Capture the cell that displays the provided text and extract its (x, y) central coordinate. 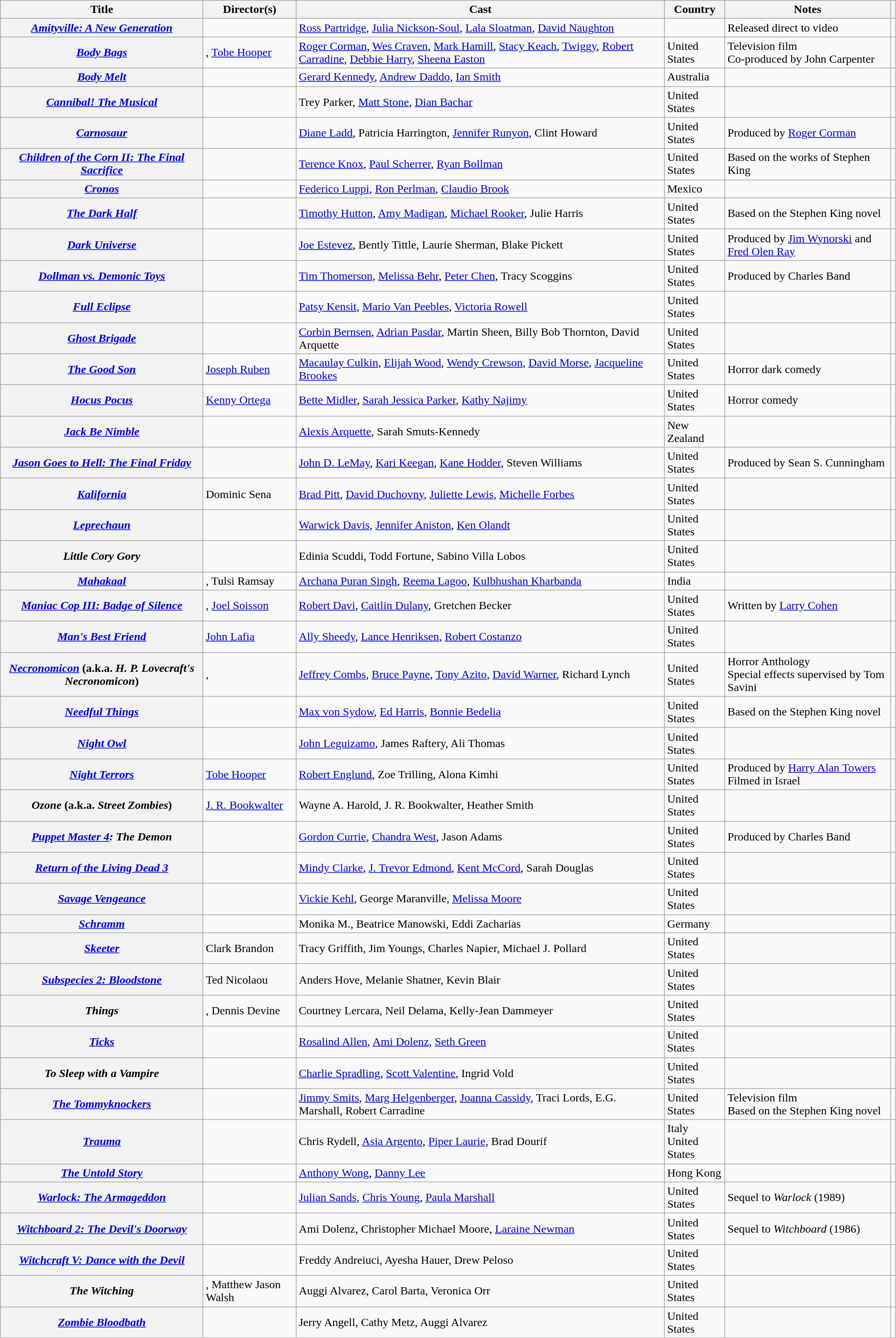
Written by Larry Cohen (807, 605)
, Tulsi Ramsay (249, 581)
ItalyUnited States (694, 1142)
Savage Vengeance (102, 899)
Diane Ladd, Patricia Harrington, Jennifer Runyon, Clint Howard (481, 133)
Leprechaun (102, 525)
Carnosaur (102, 133)
Witchcraft V: Dance with the Devil (102, 1259)
Max von Sydow, Ed Harris, Bonnie Bedelia (481, 712)
Horror dark comedy (807, 370)
Children of the Corn II: The Final Sacrifice (102, 164)
Necronomicon (a.k.a. H. P. Lovecraft's Necronomicon) (102, 674)
Courtney Lercara, Neil Delama, Kelly-Jean Dammeyer (481, 1010)
The Untold Story (102, 1173)
Chris Rydell, Asia Argento, Piper Laurie, Brad Dourif (481, 1142)
Amityville: A New Generation (102, 28)
Clark Brandon (249, 948)
Mahakaal (102, 581)
Jerry Angell, Cathy Metz, Auggi Alvarez (481, 1322)
Sequel to Witchboard (1986) (807, 1229)
Germany (694, 924)
Sequel to Warlock (1989) (807, 1197)
Director(s) (249, 10)
Timothy Hutton, Amy Madigan, Michael Rooker, Julie Harris (481, 214)
Ally Sheedy, Lance Henriksen, Robert Costanzo (481, 637)
Tobe Hooper (249, 774)
Warwick Davis, Jennifer Aniston, Ken Olandt (481, 525)
Zombie Bloodbath (102, 1322)
Dark Universe (102, 244)
Produced by Roger Corman (807, 133)
Gerard Kennedy, Andrew Daddo, Ian Smith (481, 77)
Kenny Ortega (249, 400)
Based on the works of Stephen King (807, 164)
Federico Luppi, Ron Perlman, Claudio Brook (481, 189)
Ross Partridge, Julia Nickson-Soul, Lala Sloatman, David Naughton (481, 28)
Bette Midler, Sarah Jessica Parker, Kathy Najimy (481, 400)
Night Terrors (102, 774)
Robert Davi, Caitlin Dulany, Gretchen Becker (481, 605)
, Joel Soisson (249, 605)
Hong Kong (694, 1173)
Anders Hove, Melanie Shatner, Kevin Blair (481, 980)
Mindy Clarke, J. Trevor Edmond, Kent McCord, Sarah Douglas (481, 868)
To Sleep with a Vampire (102, 1073)
Patsy Kensit, Mario Van Peebles, Victoria Rowell (481, 306)
Kalifornia (102, 494)
Skeeter (102, 948)
Freddy Andreiuci, Ayesha Hauer, Drew Peloso (481, 1259)
Julian Sands, Chris Young, Paula Marshall (481, 1197)
Needful Things (102, 712)
Joe Estevez, Bently Tittle, Laurie Sherman, Blake Pickett (481, 244)
John Leguizamo, James Raftery, Ali Thomas (481, 743)
Released direct to video (807, 28)
Little Cory Gory (102, 556)
Title (102, 10)
Witchboard 2: The Devil's Doorway (102, 1229)
The Dark Half (102, 214)
Vickie Kehl, George Maranville, Melissa Moore (481, 899)
New Zealand (694, 432)
Dollman vs. Demonic Toys (102, 276)
The Witching (102, 1291)
Anthony Wong, Danny Lee (481, 1173)
Ticks (102, 1042)
Edinia Scuddi, Todd Fortune, Sabino Villa Lobos (481, 556)
Australia (694, 77)
Things (102, 1010)
Macaulay Culkin, Elijah Wood, Wendy Crewson, David Morse, Jacqueline Brookes (481, 370)
Mexico (694, 189)
Cronos (102, 189)
Wayne A. Harold, J. R. Bookwalter, Heather Smith (481, 805)
John D. LeMay, Kari Keegan, Kane Hodder, Steven Williams (481, 463)
Corbin Bernsen, Adrian Pasdar, Martin Sheen, Billy Bob Thornton, David Arquette (481, 338)
Tracy Griffith, Jim Youngs, Charles Napier, Michael J. Pollard (481, 948)
, (249, 674)
J. R. Bookwalter (249, 805)
Cast (481, 10)
Jimmy Smits, Marg Helgenberger, Joanna Cassidy, Traci Lords, E.G. Marshall, Robert Carradine (481, 1104)
Schramm (102, 924)
John Lafia (249, 637)
Horror comedy (807, 400)
Warlock: The Armageddon (102, 1197)
Return of the Living Dead 3 (102, 868)
Maniac Cop III: Badge of Silence (102, 605)
, Dennis Devine (249, 1010)
Ghost Brigade (102, 338)
Jason Goes to Hell: The Final Friday (102, 463)
, Tobe Hooper (249, 53)
Dominic Sena (249, 494)
Auggi Alvarez, Carol Barta, Veronica Orr (481, 1291)
Archana Puran Singh, Reema Lagoo, Kulbhushan Kharbanda (481, 581)
Night Owl (102, 743)
Body Melt (102, 77)
Roger Corman, Wes Craven, Mark Hamill, Stacy Keach, Twiggy, Robert Carradine, Debbie Harry, Sheena Easton (481, 53)
Body Bags (102, 53)
Jeffrey Combs, Bruce Payne, Tony Azito, David Warner, Richard Lynch (481, 674)
Robert Englund, Zoe Trilling, Alona Kimhi (481, 774)
Cannibal! The Musical (102, 102)
Charlie Spradling, Scott Valentine, Ingrid Vold (481, 1073)
Joseph Ruben (249, 370)
Rosalind Allen, Ami Dolenz, Seth Green (481, 1042)
Television filmBased on the Stephen King novel (807, 1104)
Notes (807, 10)
Subspecies 2: Bloodstone (102, 980)
Television filmCo-produced by John Carpenter (807, 53)
The Tommyknockers (102, 1104)
Man's Best Friend (102, 637)
Alexis Arquette, Sarah Smuts-Kennedy (481, 432)
Jack Be Nimble (102, 432)
, Matthew Jason Walsh (249, 1291)
Country (694, 10)
Ozone (a.k.a. Street Zombies) (102, 805)
Trey Parker, Matt Stone, Dian Bachar (481, 102)
Hocus Pocus (102, 400)
Ted Nicolaou (249, 980)
Produced by Harry Alan TowersFilmed in Israel (807, 774)
Produced by Jim Wynorski and Fred Olen Ray (807, 244)
Trauma (102, 1142)
India (694, 581)
Puppet Master 4: The Demon (102, 836)
Tim Thomerson, Melissa Behr, Peter Chen, Tracy Scoggins (481, 276)
Gordon Currie, Chandra West, Jason Adams (481, 836)
Monika M., Beatrice Manowski, Eddi Zacharias (481, 924)
Brad Pitt, David Duchovny, Juliette Lewis, Michelle Forbes (481, 494)
Produced by Sean S. Cunningham (807, 463)
The Good Son (102, 370)
Ami Dolenz, Christopher Michael Moore, Laraine Newman (481, 1229)
Terence Knox, Paul Scherrer, Ryan Bollman (481, 164)
Full Eclipse (102, 306)
Horror AnthologySpecial effects supervised by Tom Savini (807, 674)
